Detect which cell encompasses the target text, then output its [X, Y] center coordinate. 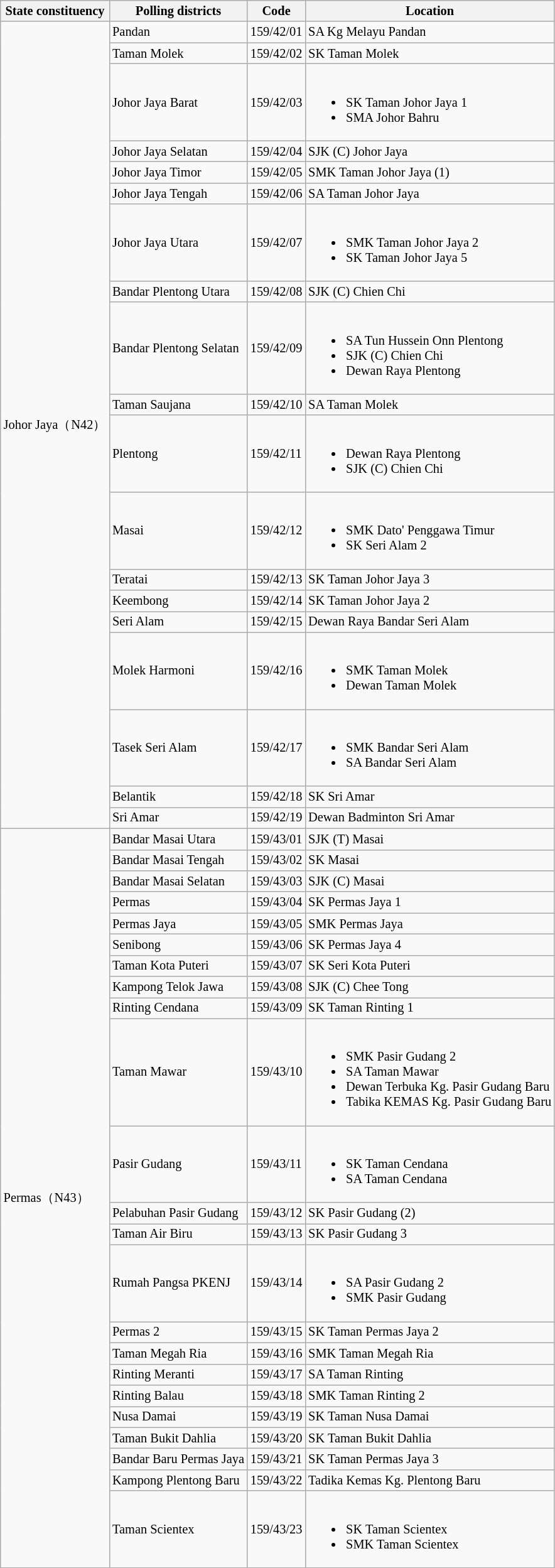
Nusa Damai [178, 1417]
SK Sri Amar [429, 797]
159/43/01 [276, 839]
159/42/01 [276, 32]
Taman Scientex [178, 1529]
SK Taman Permas Jaya 3 [429, 1459]
SK Taman Bukit Dahlia [429, 1438]
Keembong [178, 600]
SMK Taman Johor Jaya (1) [429, 172]
159/42/05 [276, 172]
159/42/14 [276, 600]
Johor Jaya Timor [178, 172]
159/43/15 [276, 1332]
Molek Harmoni [178, 671]
SA Kg Melayu Pandan [429, 32]
Permas [178, 902]
159/42/11 [276, 453]
SK Taman Johor Jaya 3 [429, 580]
Sri Amar [178, 818]
SJK (T) Masai [429, 839]
SK Taman Molek [429, 53]
SK Taman Nusa Damai [429, 1417]
Teratai [178, 580]
159/43/08 [276, 987]
SK Taman Rinting 1 [429, 1008]
Kampong Telok Jawa [178, 987]
159/43/09 [276, 1008]
SJK (C) Chien Chi [429, 291]
Johor Jaya Tengah [178, 193]
SA Taman Johor Jaya [429, 193]
159/42/09 [276, 348]
159/43/02 [276, 860]
159/43/20 [276, 1438]
Bandar Plentong Utara [178, 291]
159/42/16 [276, 671]
SK Taman Johor Jaya 2 [429, 600]
SMK Taman Johor Jaya 2SK Taman Johor Jaya 5 [429, 242]
Dewan Raya PlentongSJK (C) Chien Chi [429, 453]
Rinting Meranti [178, 1375]
159/43/19 [276, 1417]
Bandar Masai Selatan [178, 881]
159/42/17 [276, 747]
Johor Jaya Utara [178, 242]
Rumah Pangsa PKENJ [178, 1283]
Pelabuhan Pasir Gudang [178, 1213]
Code [276, 11]
159/43/18 [276, 1395]
SK Permas Jaya 1 [429, 902]
159/42/12 [276, 530]
SMK Taman Megah Ria [429, 1353]
SA Taman Molek [429, 404]
SJK (C) Masai [429, 881]
159/43/06 [276, 944]
Seri Alam [178, 622]
159/42/10 [276, 404]
159/43/21 [276, 1459]
Johor Jaya（N42） [55, 424]
SMK Taman Rinting 2 [429, 1395]
Bandar Masai Utara [178, 839]
Taman Mawar [178, 1072]
159/43/23 [276, 1529]
Masai [178, 530]
Taman Air Biru [178, 1234]
Johor Jaya Selatan [178, 151]
State constituency [55, 11]
159/43/13 [276, 1234]
159/42/13 [276, 580]
SA Taman Rinting [429, 1375]
159/43/22 [276, 1480]
SMK Dato' Penggawa TimurSK Seri Alam 2 [429, 530]
SK Taman Permas Jaya 2 [429, 1332]
SK Pasir Gudang (2) [429, 1213]
Taman Megah Ria [178, 1353]
159/43/04 [276, 902]
SA Pasir Gudang 2SMK Pasir Gudang [429, 1283]
159/43/07 [276, 966]
159/42/04 [276, 151]
SK Pasir Gudang 3 [429, 1234]
SA Tun Hussein Onn PlentongSJK (C) Chien ChiDewan Raya Plentong [429, 348]
159/42/07 [276, 242]
SK Permas Jaya 4 [429, 944]
Pandan [178, 32]
Bandar Plentong Selatan [178, 348]
159/42/03 [276, 102]
Tasek Seri Alam [178, 747]
Rinting Balau [178, 1395]
Rinting Cendana [178, 1008]
Bandar Baru Permas Jaya [178, 1459]
159/43/14 [276, 1283]
SK Taman Johor Jaya 1SMA Johor Bahru [429, 102]
SK Masai [429, 860]
159/42/08 [276, 291]
159/43/03 [276, 881]
SK Seri Kota Puteri [429, 966]
159/43/17 [276, 1375]
Dewan Badminton Sri Amar [429, 818]
159/42/02 [276, 53]
Polling districts [178, 11]
159/42/15 [276, 622]
SJK (C) Johor Jaya [429, 151]
SK Taman CendanaSA Taman Cendana [429, 1164]
Taman Saujana [178, 404]
159/43/10 [276, 1072]
159/42/18 [276, 797]
Pasir Gudang [178, 1164]
Taman Bukit Dahlia [178, 1438]
Johor Jaya Barat [178, 102]
Kampong Plentong Baru [178, 1480]
Permas 2 [178, 1332]
Belantik [178, 797]
Taman Kota Puteri [178, 966]
Location [429, 11]
Taman Molek [178, 53]
159/43/05 [276, 924]
159/42/19 [276, 818]
159/43/11 [276, 1164]
SMK Permas Jaya [429, 924]
Dewan Raya Bandar Seri Alam [429, 622]
159/43/16 [276, 1353]
Permas（N43） [55, 1198]
Permas Jaya [178, 924]
SMK Pasir Gudang 2SA Taman MawarDewan Terbuka Kg. Pasir Gudang BaruTabika KEMAS Kg. Pasir Gudang Baru [429, 1072]
Bandar Masai Tengah [178, 860]
SMK Taman MolekDewan Taman Molek [429, 671]
Plentong [178, 453]
Senibong [178, 944]
SK Taman ScientexSMK Taman Scientex [429, 1529]
SJK (C) Chee Tong [429, 987]
Tadika Kemas Kg. Plentong Baru [429, 1480]
SMK Bandar Seri AlamSA Bandar Seri Alam [429, 747]
159/43/12 [276, 1213]
159/42/06 [276, 193]
